Extract the [X, Y] coordinate from the center of the cell holding the provided text.  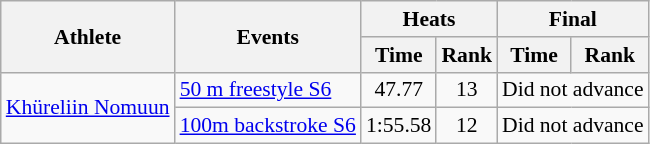
Heats [429, 19]
Events [268, 36]
1:55.58 [398, 126]
Final [573, 19]
13 [466, 90]
Athlete [88, 36]
50 m freestyle S6 [268, 90]
100m backstroke S6 [268, 126]
12 [466, 126]
Khüreliin Nomuun [88, 108]
47.77 [398, 90]
